Locate the cell with the specified text and output its (X, Y) center coordinate. 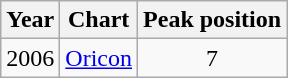
Year (30, 20)
Oricon (99, 58)
Peak position (212, 20)
Chart (99, 20)
7 (212, 58)
2006 (30, 58)
